Detect which cell encompasses the target text, then output its [x, y] center coordinate. 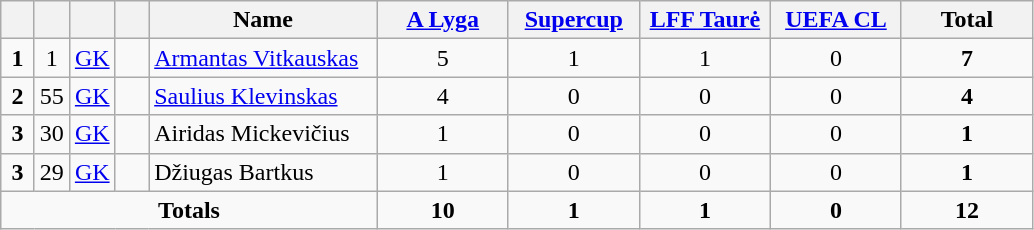
7 [966, 58]
12 [966, 210]
LFF Taurė [704, 20]
Saulius Klevinskas [264, 96]
10 [442, 210]
UEFA CL [836, 20]
Name [264, 20]
Airidas Mickevičius [264, 134]
Supercup [574, 20]
5 [442, 58]
29 [52, 172]
Totals [189, 210]
Armantas Vitkauskas [264, 58]
2 [18, 96]
55 [52, 96]
Džiugas Bartkus [264, 172]
A Lyga [442, 20]
30 [52, 134]
Total [966, 20]
